Extract the (X, Y) coordinate from the center of the cell holding the provided text.  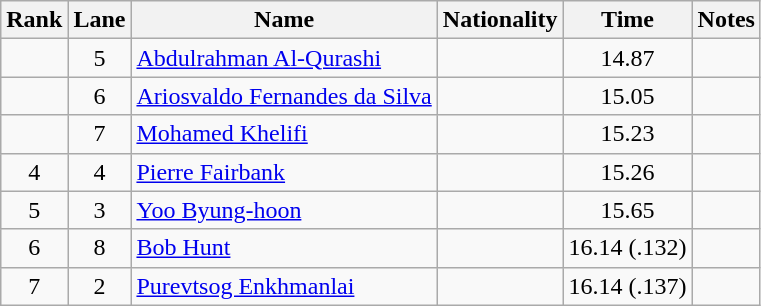
14.87 (628, 58)
Lane (100, 20)
3 (100, 210)
Name (284, 20)
2 (100, 286)
Mohamed Khelifi (284, 134)
Rank (34, 20)
Yoo Byung-hoon (284, 210)
16.14 (.137) (628, 286)
Abdulrahman Al-Qurashi (284, 58)
Purevtsog Enkhmanlai (284, 286)
Time (628, 20)
15.26 (628, 172)
Ariosvaldo Fernandes da Silva (284, 96)
Bob Hunt (284, 248)
8 (100, 248)
16.14 (.132) (628, 248)
15.23 (628, 134)
Notes (726, 20)
Pierre Fairbank (284, 172)
Nationality (500, 20)
15.05 (628, 96)
15.65 (628, 210)
